Return the (x, y) coordinate for the center point of the cell that contains the specified text.  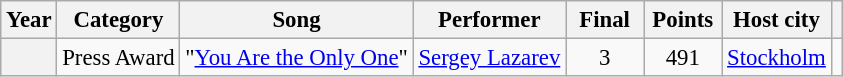
"You Are the Only One" (296, 58)
Final (605, 20)
3 (605, 58)
Sergey Lazarev (489, 58)
Song (296, 20)
Category (118, 20)
491 (683, 58)
Stockholm (776, 58)
Press Award (118, 58)
Host city (776, 20)
Points (683, 20)
Performer (489, 20)
Year (29, 20)
